Detect which cell encompasses the target text, then output its (X, Y) center coordinate. 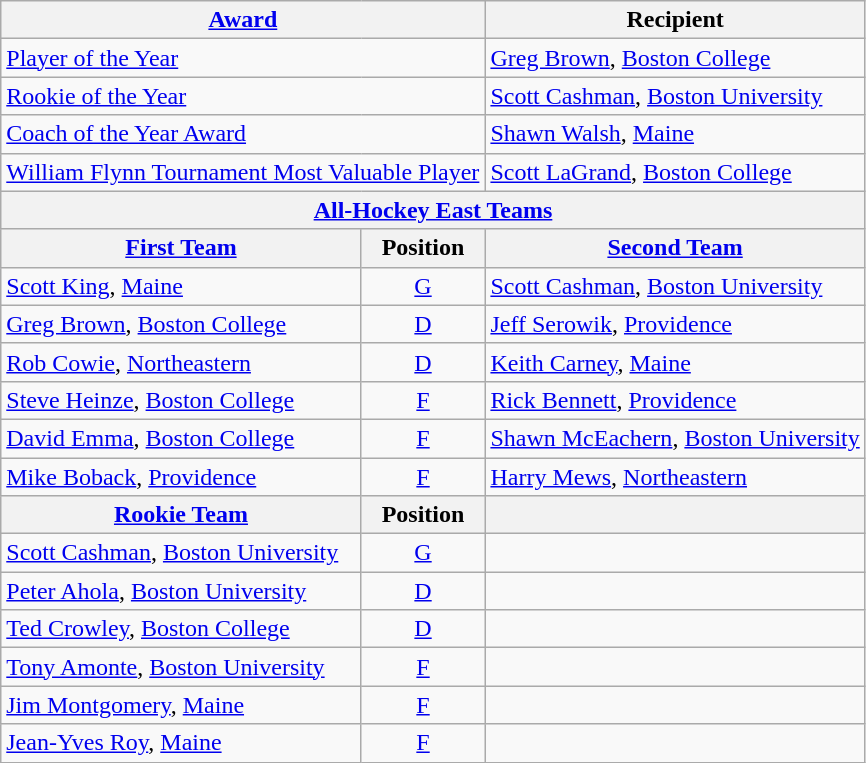
David Emma, Boston College (181, 438)
Jean-Yves Roy, Maine (181, 743)
Coach of the Year Award (243, 134)
Tony Amonte, Boston University (181, 667)
Peter Ahola, Boston University (181, 591)
Harry Mews, Northeastern (675, 477)
Award (243, 20)
Player of the Year (243, 58)
Jeff Serowik, Providence (675, 324)
Rookie Team (181, 515)
Keith Carney, Maine (675, 362)
Rick Bennett, Providence (675, 400)
Scott King, Maine (181, 286)
Rob Cowie, Northeastern (181, 362)
Jim Montgomery, Maine (181, 705)
First Team (181, 248)
Ted Crowley, Boston College (181, 629)
Rookie of the Year (243, 96)
Steve Heinze, Boston College (181, 400)
Scott LaGrand, Boston College (675, 172)
Second Team (675, 248)
Shawn McEachern, Boston University (675, 438)
Mike Boback, Providence (181, 477)
Recipient (675, 20)
Shawn Walsh, Maine (675, 134)
All-Hockey East Teams (433, 210)
William Flynn Tournament Most Valuable Player (243, 172)
